Detect which cell encompasses the target text, then output its [X, Y] center coordinate. 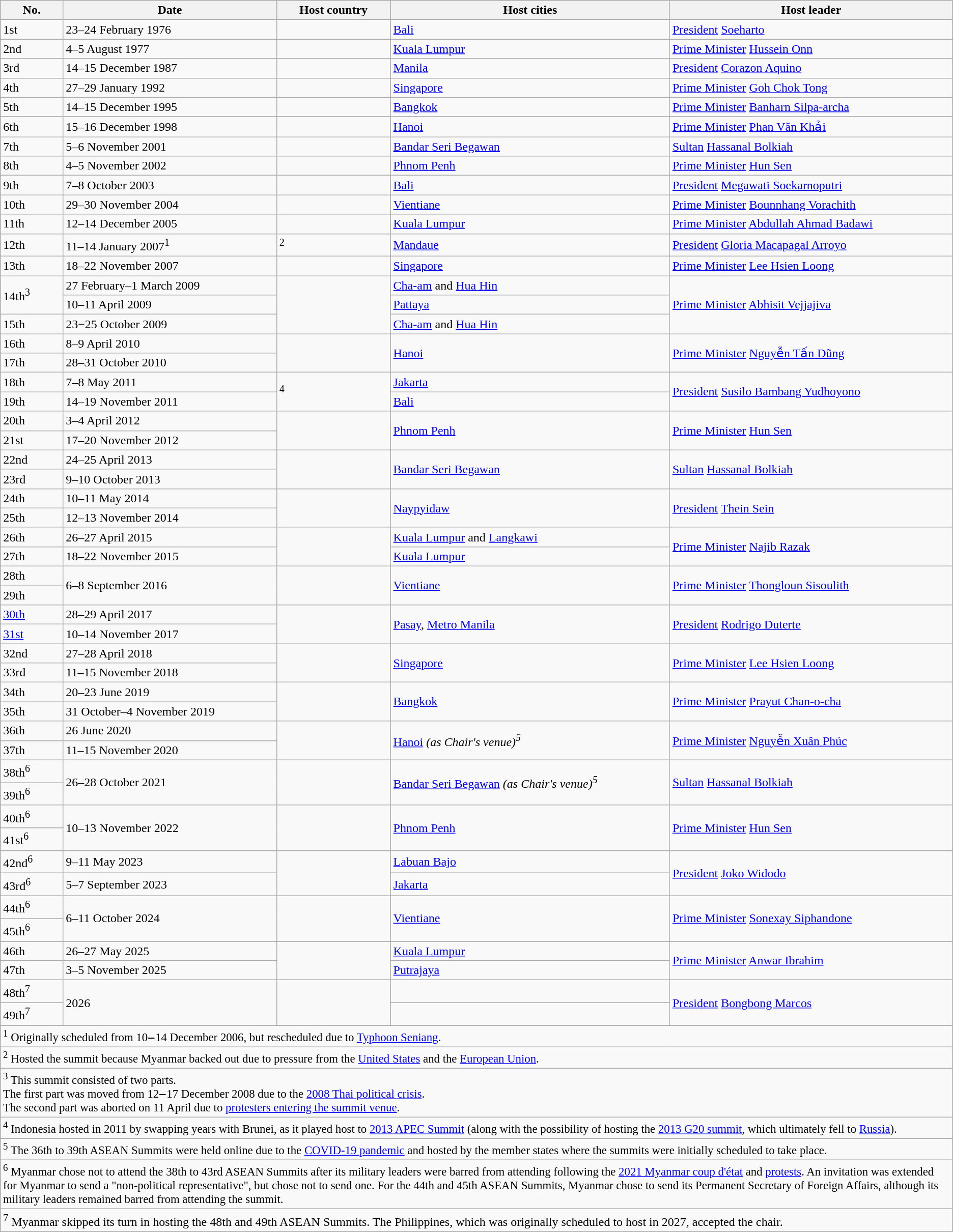
27–28 April 2018 [170, 653]
35th [32, 711]
24–25 April 2013 [170, 460]
6–11 October 2024 [170, 919]
Prime Minister Nguyễn Tấn Dũng [811, 353]
18th [32, 382]
44th6 [32, 908]
Pattaya [530, 305]
President Joko Widodo [811, 873]
29–30 November 2004 [170, 205]
28–29 April 2017 [170, 615]
21st [32, 440]
10–11 May 2014 [170, 498]
17th [32, 363]
Putrajaya [530, 970]
3–5 November 2025 [170, 970]
2026 [170, 1002]
6th [32, 127]
5–7 September 2023 [170, 884]
12–13 November 2014 [170, 518]
26 June 2020 [170, 731]
20–23 June 2019 [170, 692]
Mandaue [530, 245]
49th7 [32, 1014]
42nd6 [32, 862]
2 Hosted the summit because Myanmar backed out due to pressure from the United States and the European Union. [476, 1057]
12–14 December 2005 [170, 224]
Host cities [530, 10]
8th [32, 166]
47th [32, 970]
2nd [32, 49]
15–16 December 1998 [170, 127]
26–27 April 2015 [170, 537]
Prime Minister Banharn Silpa-archa [811, 107]
Prime Minister Phan Văn Khải [811, 127]
11th [32, 224]
17–20 November 2012 [170, 440]
No. [32, 10]
31 October–4 November 2019 [170, 711]
Prime Minister Hussein Onn [811, 49]
10–13 November 2022 [170, 827]
26–28 October 2021 [170, 783]
27–29 January 1992 [170, 88]
Host country [333, 10]
President Gloria Macapagal Arroyo [811, 245]
43rd6 [32, 884]
34th [32, 692]
27th [32, 556]
President Susilo Bambang Yudhoyono [811, 392]
9–10 October 2013 [170, 479]
11–15 November 2020 [170, 750]
7th [32, 147]
9th [32, 185]
Prime Minister Thongloun Sisoulith [811, 586]
29th [32, 595]
39th6 [32, 794]
22nd [32, 460]
1st [32, 30]
Date [170, 10]
President Bongbong Marcos [811, 1002]
40th6 [32, 816]
Labuan Bajo [530, 862]
36th [32, 731]
4–5 August 1977 [170, 49]
Manila [530, 68]
Prime Minister Goh Chok Tong [811, 88]
23–24 February 1976 [170, 30]
Host leader [811, 10]
7–8 October 2003 [170, 185]
16th [32, 343]
President Thein Sein [811, 508]
Prime Minister Prayut Chan-o-cha [811, 702]
24th [32, 498]
32nd [32, 653]
26th [32, 537]
11–14 January 20071 [170, 245]
6–8 September 2016 [170, 586]
28th [32, 576]
14–15 December 1987 [170, 68]
President Rodrigo Duterte [811, 624]
20th [32, 421]
13th [32, 266]
31st [32, 634]
5th [32, 107]
26–27 May 2025 [170, 951]
7–8 May 2011 [170, 382]
10–11 April 2009 [170, 305]
Naypyidaw [530, 508]
Prime Minister Najib Razak [811, 547]
Pasay, Metro Manila [530, 624]
3–4 April 2012 [170, 421]
28–31 October 2010 [170, 363]
19th [32, 402]
23rd [32, 479]
14–19 November 2011 [170, 402]
Prime Minister Bounnhang Vorachith [811, 205]
45th6 [32, 930]
18–22 November 2007 [170, 266]
33rd [32, 673]
48th7 [32, 991]
23−25 October 2009 [170, 324]
Prime Minister Abdullah Ahmad Badawi [811, 224]
2 [333, 245]
Prime Minister Abhisit Vejjajiva [811, 305]
9–11 May 2023 [170, 862]
4–5 November 2002 [170, 166]
30th [32, 615]
President Corazon Aquino [811, 68]
4th [32, 88]
8–9 April 2010 [170, 343]
14–15 December 1995 [170, 107]
President Megawati Soekarnoputri [811, 185]
12th [32, 245]
Hanoi (as Chair's venue)5 [530, 740]
37th [32, 750]
46th [32, 951]
25th [32, 518]
Prime Minister Sonexay Siphandone [811, 919]
Kuala Lumpur and Langkawi [530, 537]
3rd [32, 68]
27 February–1 March 2009 [170, 285]
1 Originally scheduled from 10‒14 December 2006, but rescheduled due to Typhoon Seniang. [476, 1036]
10th [32, 205]
4 [333, 392]
38th6 [32, 771]
18–22 November 2015 [170, 556]
President Soeharto [811, 30]
15th [32, 324]
41st6 [32, 840]
14th3 [32, 295]
10–14 November 2017 [170, 634]
Prime Minister Nguyễn Xuân Phúc [811, 740]
5–6 November 2001 [170, 147]
Bandar Seri Begawan (as Chair's venue)5 [530, 783]
11–15 November 2018 [170, 673]
Prime Minister Anwar Ibrahim [811, 961]
